Scan for the cell matching the given text and deliver its (x, y) coordinate at center. 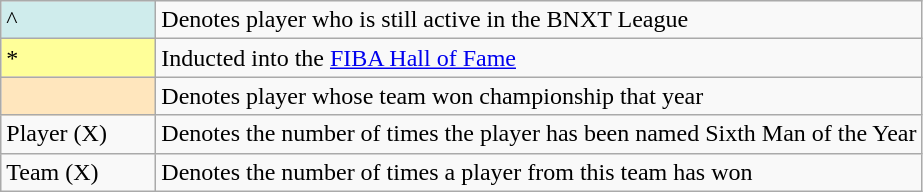
^ (78, 20)
Team (X) (78, 172)
Denotes the number of times a player from this team has won (539, 172)
* (78, 58)
Denotes player whose team won championship that year (539, 96)
Denotes player who is still active in the BNXT League (539, 20)
Inducted into the FIBA Hall of Fame (539, 58)
Denotes the number of times the player has been named Sixth Man of the Year (539, 134)
Player (X) (78, 134)
